Detect which cell encompasses the target text, then output its (X, Y) center coordinate. 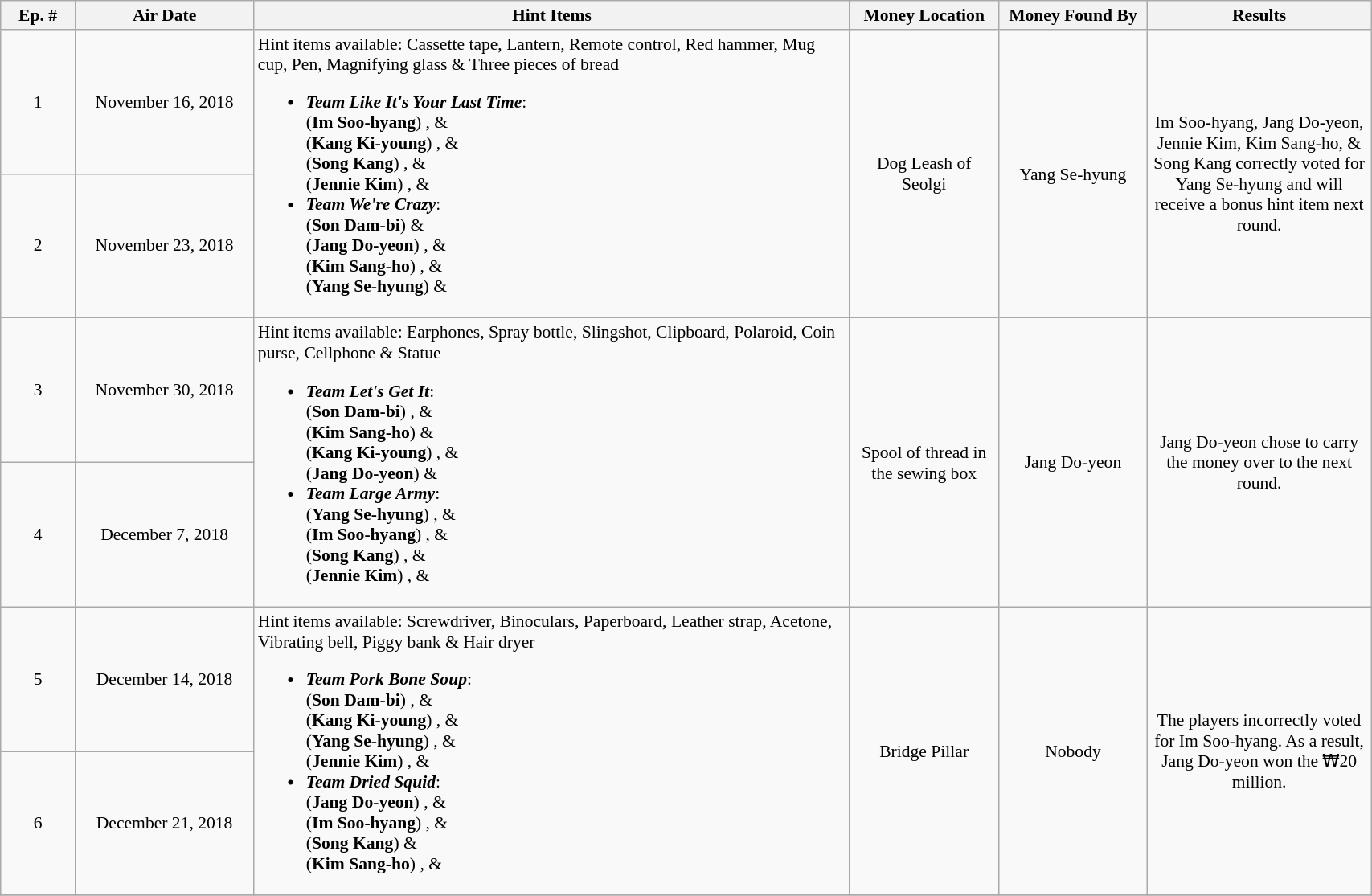
Jang Do-yeon (1072, 463)
1 (39, 102)
December 21, 2018 (164, 824)
Air Date (164, 15)
Ep. # (39, 15)
December 7, 2018 (164, 535)
Im Soo-hyang, Jang Do-yeon, Jennie Kim, Kim Sang-ho, & Song Kang correctly voted for Yang Se-hyung and will receive a bonus hint item next round. (1259, 174)
5 (39, 679)
Money Location (924, 15)
6 (39, 824)
Hint Items (551, 15)
Nobody (1072, 751)
Money Found By (1072, 15)
November 23, 2018 (164, 246)
3 (39, 391)
The players incorrectly voted for Im Soo-hyang. As a result, Jang Do-yeon won the ₩20 million. (1259, 751)
Bridge Pillar (924, 751)
November 30, 2018 (164, 391)
Jang Do-yeon chose to carry the money over to the next round. (1259, 463)
4 (39, 535)
December 14, 2018 (164, 679)
Spool of thread in the sewing box (924, 463)
Yang Se-hyung (1072, 174)
Results (1259, 15)
2 (39, 246)
November 16, 2018 (164, 102)
Dog Leash of Seolgi (924, 174)
